Return [x, y] of the center of cell containing provided text 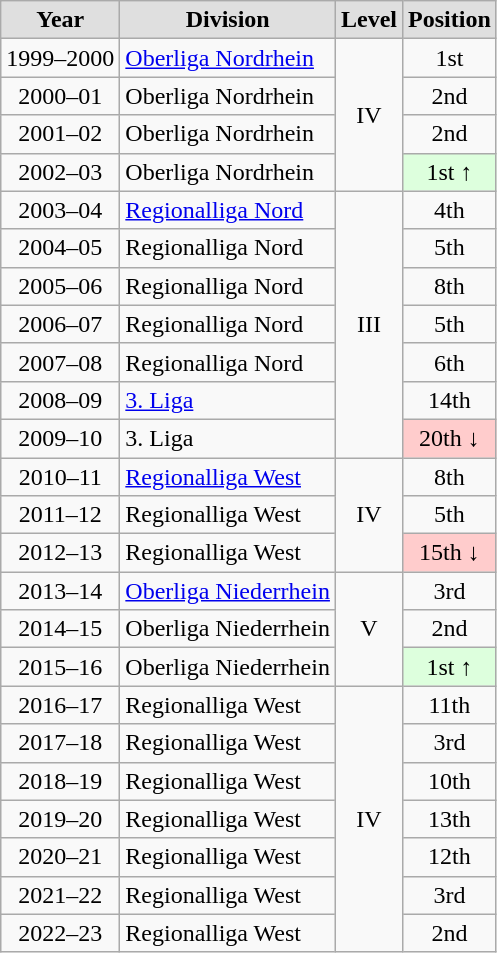
2019–20 [60, 819]
2014–15 [60, 629]
6th [450, 362]
2003–04 [60, 210]
15th ↓ [450, 553]
12th [450, 857]
14th [450, 400]
13th [450, 819]
2016–17 [60, 705]
2010–11 [60, 477]
2000–01 [60, 96]
20th ↓ [450, 438]
2015–16 [60, 667]
2022–23 [60, 933]
2006–07 [60, 324]
2021–22 [60, 895]
2005–06 [60, 286]
2011–12 [60, 515]
Division [228, 20]
10th [450, 781]
2018–19 [60, 781]
1st [450, 58]
III [368, 324]
2007–08 [60, 362]
4th [450, 210]
Position [450, 20]
11th [450, 705]
Level [368, 20]
2020–21 [60, 857]
2002–03 [60, 172]
2012–13 [60, 553]
2004–05 [60, 248]
2013–14 [60, 591]
2008–09 [60, 400]
2001–02 [60, 134]
2017–18 [60, 743]
1999–2000 [60, 58]
2009–10 [60, 438]
V [368, 629]
Year [60, 20]
